From the cell containing the given text, extract its center point as (X, Y) coordinate. 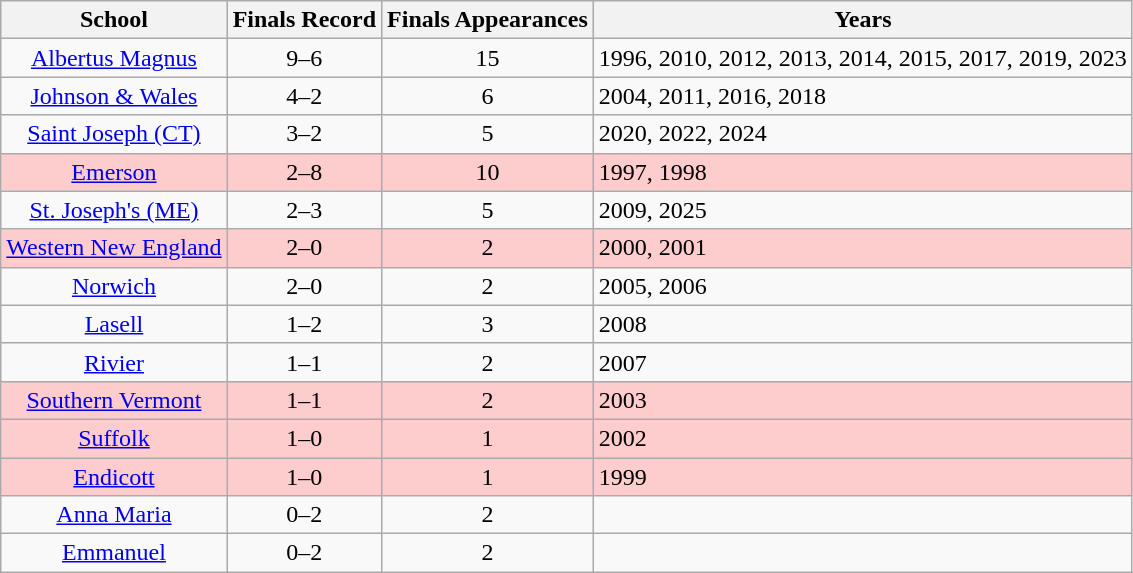
2–3 (304, 210)
Anna Maria (114, 515)
10 (488, 172)
9–6 (304, 58)
Saint Joseph (CT) (114, 134)
Years (862, 20)
Emerson (114, 172)
1997, 1998 (862, 172)
4–2 (304, 96)
3 (488, 324)
Endicott (114, 477)
Finals Appearances (488, 20)
2020, 2022, 2024 (862, 134)
Emmanuel (114, 553)
6 (488, 96)
Albertus Magnus (114, 58)
2009, 2025 (862, 210)
1–2 (304, 324)
St. Joseph's (ME) (114, 210)
2000, 2001 (862, 248)
Lasell (114, 324)
2008 (862, 324)
2003 (862, 400)
2004, 2011, 2016, 2018 (862, 96)
Rivier (114, 362)
Western New England (114, 248)
2005, 2006 (862, 286)
Norwich (114, 286)
Suffolk (114, 438)
Finals Record (304, 20)
2007 (862, 362)
15 (488, 58)
School (114, 20)
2002 (862, 438)
3–2 (304, 134)
1996, 2010, 2012, 2013, 2014, 2015, 2017, 2019, 2023 (862, 58)
Johnson & Wales (114, 96)
Southern Vermont (114, 400)
1999 (862, 477)
2–8 (304, 172)
